Extract the (x, y) coordinate from the center of the cell holding the provided text.  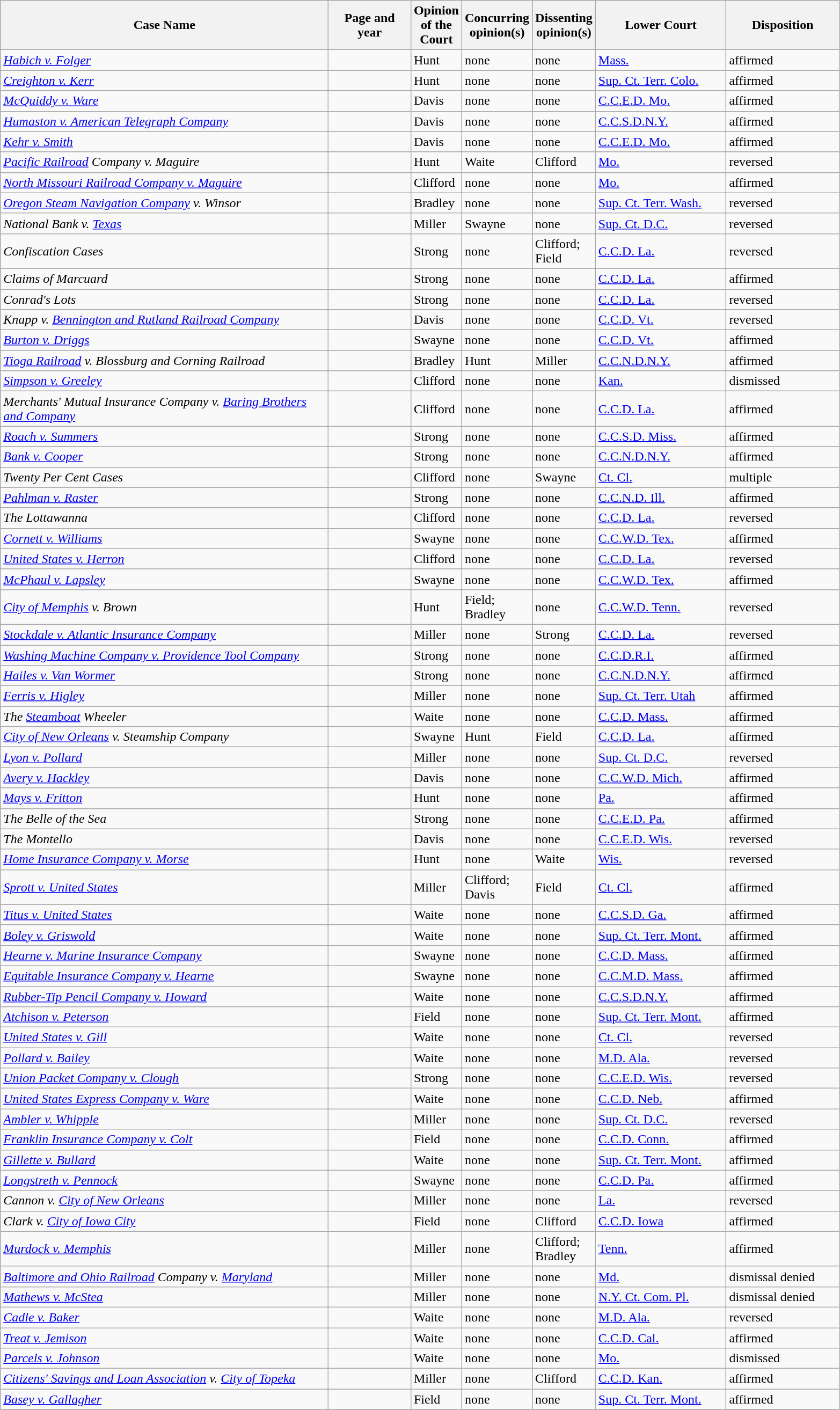
Titus v. United States (164, 915)
Opinion of the Court (436, 25)
Pa. (661, 798)
Merchants' Mutual Insurance Company v. Baring Brothers and Company (164, 409)
Washing Machine Company v. Providence Tool Company (164, 655)
United States v. Gill (164, 1038)
Union Packet Company v. Clough (164, 1078)
Baltimore and Ohio Railroad Company v. Maryland (164, 1276)
Avery v. Hackley (164, 778)
Knapp v. Bennington and Rutland Railroad Company (164, 320)
Franklin Insurance Company v. Colt (164, 1139)
City of Memphis v. Brown (164, 607)
Murdock v. Memphis (164, 1248)
Mass. (661, 60)
Creighton v. Kerr (164, 81)
Lower Court (661, 25)
multiple (783, 477)
Equitable Insurance Company v. Hearne (164, 976)
Oregon Steam Navigation Company v. Winsor (164, 203)
Ambler v. Whipple (164, 1119)
United States Express Company v. Ware (164, 1099)
Tioga Railroad v. Blossburg and Corning Railroad (164, 361)
Ferris v. Higley (164, 696)
Tenn. (661, 1248)
Md. (661, 1276)
Habich v. Folger (164, 60)
Sprott v. United States (164, 887)
Pahlman v. Raster (164, 498)
Citizens' Savings and Loan Association v. City of Topeka (164, 1379)
N.Y. Ct. Com. Pl. (661, 1297)
C.C.E.D. Pa. (661, 819)
Hearne v. Marine Insurance Company (164, 955)
C.C.D. Iowa (661, 1221)
Confiscation Cases (164, 251)
McQuiddy v. Ware (164, 101)
United States v. Herron (164, 559)
Gillette v. Bullard (164, 1160)
Lyon v. Pollard (164, 757)
Hailes v. Van Wormer (164, 676)
C.C.N.D. Ill. (661, 498)
Mays v. Fritton (164, 798)
Clifford; Field (564, 251)
Pacific Railroad Company v. Maguire (164, 162)
Kehr v. Smith (164, 142)
Parcels v. Johnson (164, 1358)
Dissenting opinion(s) (564, 25)
McPhaul v. Lapsley (164, 579)
Bank v. Cooper (164, 457)
Clifford; Bradley (564, 1248)
Field; Bradley (497, 607)
The Montello (164, 839)
C.C.W.D. Tenn. (661, 607)
Page and year (370, 25)
The Steamboat Wheeler (164, 717)
C.C.D. Neb. (661, 1099)
North Missouri Railroad Company v. Maguire (164, 182)
C.C.S.D. Miss. (661, 436)
Rubber-Tip Pencil Company v. Howard (164, 997)
The Lottawanna (164, 518)
Sup. Ct. Terr. Utah (661, 696)
Cannon v. City of New Orleans (164, 1201)
Longstreth v. Pennock (164, 1180)
C.C.D.R.I. (661, 655)
Roach v. Summers (164, 436)
Sup. Ct. Terr. Wash. (661, 203)
C.C.M.D. Mass. (661, 976)
Mathews v. McStea (164, 1297)
Burton v. Driggs (164, 340)
City of New Orleans v. Steamship Company (164, 737)
Conrad's Lots (164, 299)
Disposition (783, 25)
Cadle v. Baker (164, 1317)
C.C.D. Pa. (661, 1180)
Pollard v. Bailey (164, 1058)
Home Insurance Company v. Morse (164, 859)
Basey v. Gallagher (164, 1399)
C.C.D. Cal. (661, 1338)
The Belle of the Sea (164, 819)
Concurring opinion(s) (497, 25)
Claims of Marcuard (164, 279)
Humaston v. American Telegraph Company (164, 121)
Stockdale v. Atlantic Insurance Company (164, 634)
Sup. Ct. Terr. Colo. (661, 81)
C.C.W.D. Mich. (661, 778)
C.C.D. Conn. (661, 1139)
Wis. (661, 859)
Boley v. Griswold (164, 935)
Clark v. City of Iowa City (164, 1221)
National Bank v. Texas (164, 223)
Simpson v. Greeley (164, 381)
Treat v. Jemison (164, 1338)
Clifford; Davis (497, 887)
Cornett v. Williams (164, 538)
Kan. (661, 381)
La. (661, 1201)
C.C.S.D. Ga. (661, 915)
C.C.D. Kan. (661, 1379)
Twenty Per Cent Cases (164, 477)
Case Name (164, 25)
Atchison v. Peterson (164, 1017)
